Search for the cell housing the specified text and yield its [x, y] center coordinate. 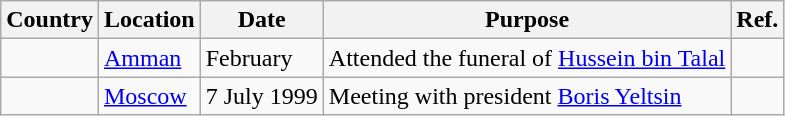
February [262, 58]
7 July 1999 [262, 96]
Purpose [527, 20]
Ref. [758, 20]
Amman [149, 58]
Country [50, 20]
Meeting with president Boris Yeltsin [527, 96]
Location [149, 20]
Attended the funeral of Hussein bin Talal [527, 58]
Date [262, 20]
Moscow [149, 96]
